Detect which cell encompasses the target text, then output its (x, y) center coordinate. 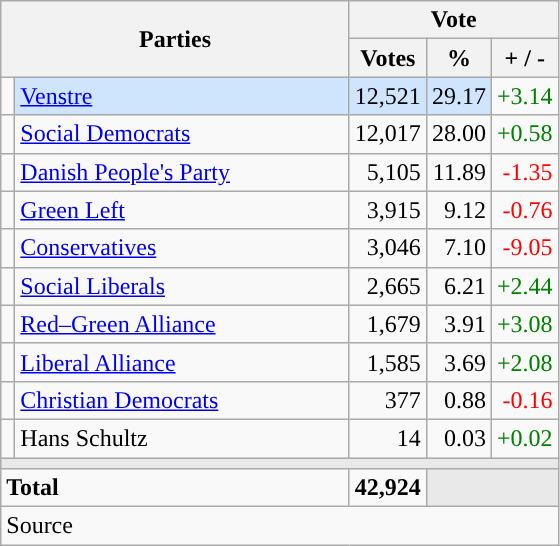
377 (388, 400)
Hans Schultz (182, 438)
Vote (454, 20)
Conservatives (182, 248)
0.88 (458, 400)
Social Liberals (182, 286)
Danish People's Party (182, 172)
12,017 (388, 134)
-0.76 (524, 210)
3,915 (388, 210)
+0.02 (524, 438)
+2.44 (524, 286)
29.17 (458, 96)
+3.08 (524, 324)
0.03 (458, 438)
5,105 (388, 172)
+2.08 (524, 362)
7.10 (458, 248)
6.21 (458, 286)
11.89 (458, 172)
42,924 (388, 488)
3,046 (388, 248)
12,521 (388, 96)
Total (176, 488)
-0.16 (524, 400)
+0.58 (524, 134)
2,665 (388, 286)
3.91 (458, 324)
3.69 (458, 362)
Votes (388, 58)
1,679 (388, 324)
Social Democrats (182, 134)
28.00 (458, 134)
14 (388, 438)
Venstre (182, 96)
Source (280, 526)
Green Left (182, 210)
9.12 (458, 210)
-9.05 (524, 248)
Christian Democrats (182, 400)
Red–Green Alliance (182, 324)
Parties (176, 39)
-1.35 (524, 172)
+ / - (524, 58)
% (458, 58)
1,585 (388, 362)
Liberal Alliance (182, 362)
+3.14 (524, 96)
